From the cell containing the given text, extract its center point as [X, Y] coordinate. 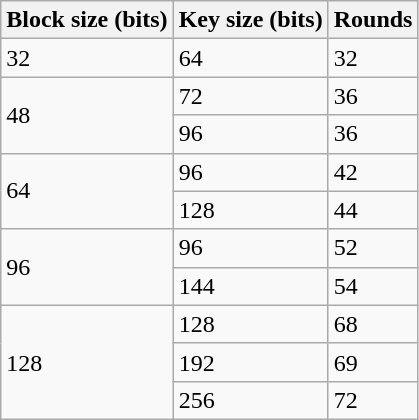
256 [250, 400]
144 [250, 286]
69 [373, 362]
48 [87, 115]
Rounds [373, 20]
42 [373, 172]
68 [373, 324]
Block size (bits) [87, 20]
44 [373, 210]
54 [373, 286]
192 [250, 362]
Key size (bits) [250, 20]
52 [373, 248]
